Find where the given text appears and provide that cell's center as (x, y) coordinate. 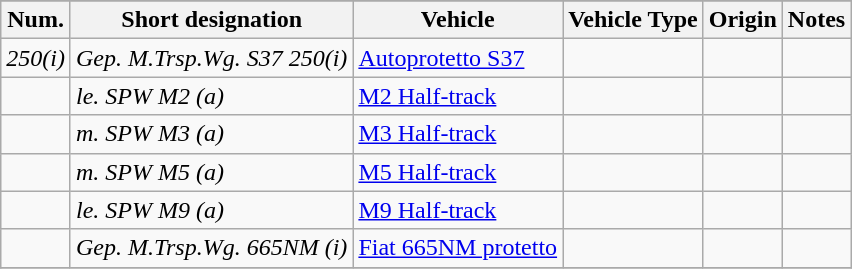
Fiat 665NM protetto (458, 248)
M5 Half-track (458, 172)
250(i) (36, 58)
M9 Half-track (458, 210)
Vehicle (458, 20)
Gep. M.Trsp.Wg. 665NM (i) (211, 248)
Num. (36, 20)
Notes (816, 20)
M2 Half-track (458, 96)
Gep. M.Trsp.Wg. S37 250(i) (211, 58)
le. SPW M9 (a) (211, 210)
Origin (742, 20)
Short designation (211, 20)
m. SPW M5 (a) (211, 172)
M3 Half-track (458, 134)
le. SPW M2 (a) (211, 96)
Vehicle Type (634, 20)
m. SPW M3 (a) (211, 134)
Autoprotetto S37 (458, 58)
